Pinpoint the cell where the given text exists, returning its [x, y] midpoint coordinate. 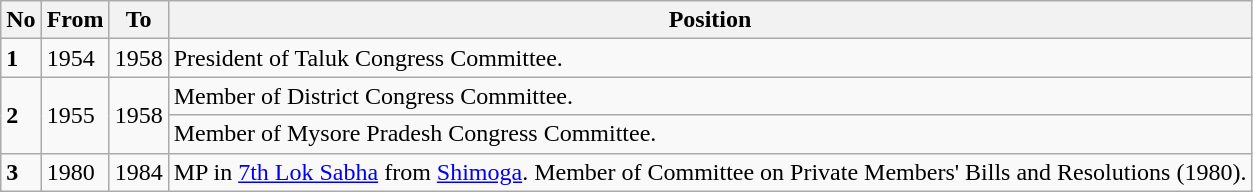
Member of District Congress Committee. [710, 96]
Position [710, 20]
1980 [75, 172]
Member of Mysore Pradesh Congress Committee. [710, 134]
MP in 7th Lok Sabha from Shimoga. Member of Committee on Private Members' Bills and Resolutions (1980). [710, 172]
1 [21, 58]
No [21, 20]
To [138, 20]
1984 [138, 172]
1954 [75, 58]
3 [21, 172]
2 [21, 115]
From [75, 20]
1955 [75, 115]
President of Taluk Congress Committee. [710, 58]
